Find where the given text appears and provide that cell's center as (X, Y) coordinate. 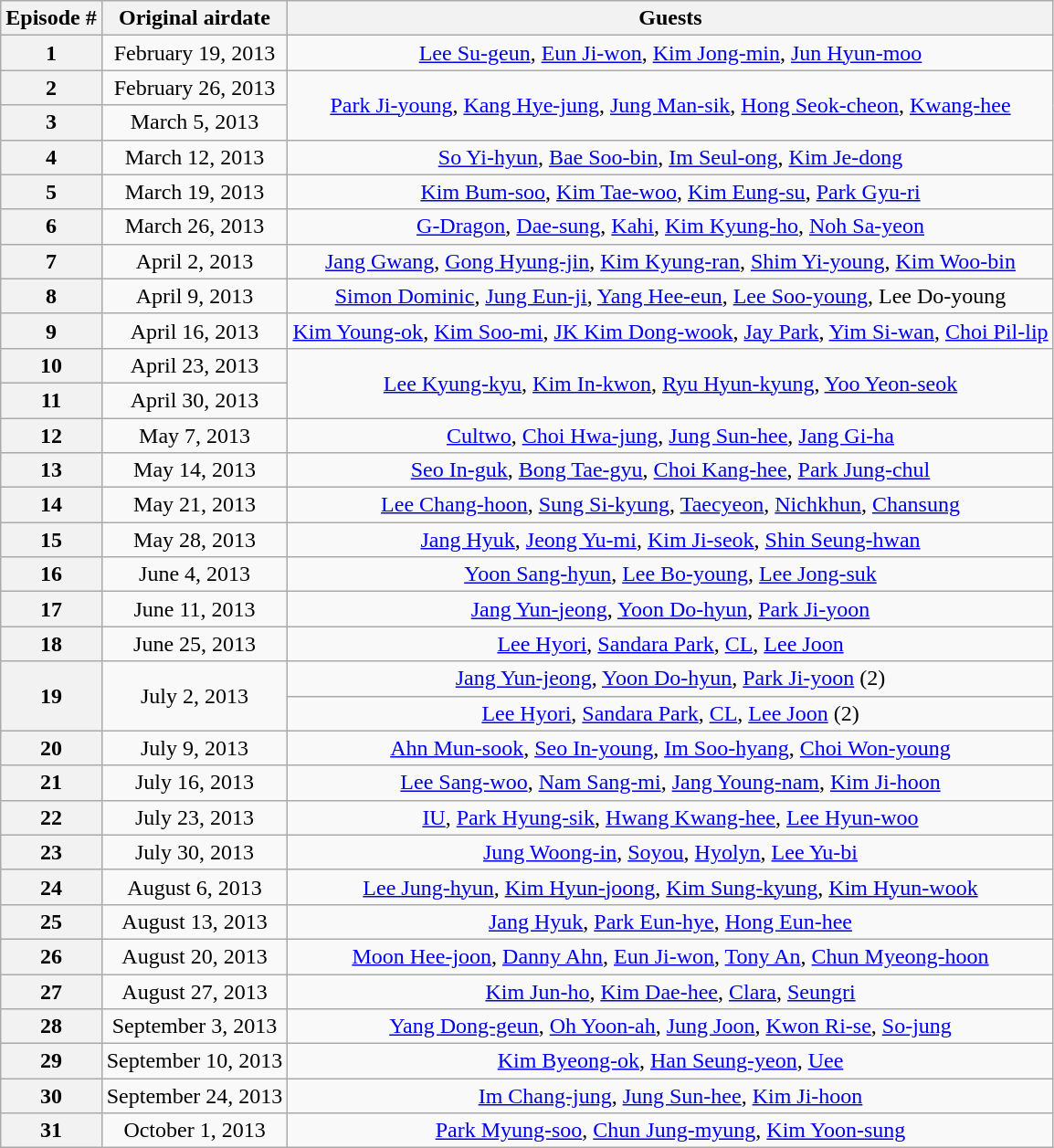
IU, Park Hyung-sik, Hwang Kwang-hee, Lee Hyun-woo (670, 817)
Lee Kyung-kyu, Kim In-kwon, Ryu Hyun-kyung, Yoo Yeon-seok (670, 383)
Lee Hyori, Sandara Park, CL, Lee Joon (670, 644)
August 6, 2013 (195, 887)
Lee Su-geun, Eun Ji-won, Kim Jong-min, Jun Hyun-moo (670, 53)
G-Dragon, Dae-sung, Kahi, Kim Kyung-ho, Noh Sa-yeon (670, 226)
Kim Bum-soo, Kim Tae-woo, Kim Eung-su, Park Gyu-ri (670, 192)
February 19, 2013 (195, 53)
Jang Gwang, Gong Hyung-jin, Kim Kyung-ran, Shim Yi-young, Kim Woo-bin (670, 261)
May 14, 2013 (195, 470)
Lee Chang-hoon, Sung Si-kyung, Taecyeon, Nichkhun, Chansung (670, 505)
Kim Jun-ho, Kim Dae-hee, Clara, Seungri (670, 991)
Seo In-guk, Bong Tae-gyu, Choi Kang-hee, Park Jung-chul (670, 470)
25 (51, 922)
July 9, 2013 (195, 748)
Yang Dong-geun, Oh Yoon-ah, Jung Joon, Kwon Ri-se, So-jung (670, 1027)
23 (51, 852)
August 13, 2013 (195, 922)
Jang Yun-jeong, Yoon Do-hyun, Park Ji-yoon (670, 609)
March 12, 2013 (195, 157)
March 19, 2013 (195, 192)
Lee Jung-hyun, Kim Hyun-joong, Kim Sung-kyung, Kim Hyun-wook (670, 887)
Cultwo, Choi Hwa-jung, Jung Sun-hee, Jang Gi-ha (670, 436)
March 5, 2013 (195, 122)
22 (51, 817)
June 11, 2013 (195, 609)
July 2, 2013 (195, 696)
Lee Hyori, Sandara Park, CL, Lee Joon (2) (670, 713)
3 (51, 122)
27 (51, 991)
1 (51, 53)
Im Chang-jung, Jung Sun-hee, Kim Ji-hoon (670, 1096)
April 16, 2013 (195, 331)
10 (51, 365)
2 (51, 88)
Jang Hyuk, Park Eun-hye, Hong Eun-hee (670, 922)
31 (51, 1131)
Jung Woong-in, Soyou, Hyolyn, Lee Yu-bi (670, 852)
18 (51, 644)
September 24, 2013 (195, 1096)
June 4, 2013 (195, 574)
6 (51, 226)
Guests (670, 18)
Episode # (51, 18)
So Yi-hyun, Bae Soo-bin, Im Seul-ong, Kim Je-dong (670, 157)
Ahn Mun-sook, Seo In-young, Im Soo-hyang, Choi Won-young (670, 748)
Moon Hee-joon, Danny Ahn, Eun Ji-won, Tony An, Chun Myeong-hoon (670, 956)
March 26, 2013 (195, 226)
April 9, 2013 (195, 296)
Original airdate (195, 18)
29 (51, 1061)
July 23, 2013 (195, 817)
October 1, 2013 (195, 1131)
7 (51, 261)
May 7, 2013 (195, 436)
Jang Yun-jeong, Yoon Do-hyun, Park Ji-yoon (2) (670, 679)
9 (51, 331)
August 27, 2013 (195, 991)
September 10, 2013 (195, 1061)
12 (51, 436)
21 (51, 783)
Kim Young-ok, Kim Soo-mi, JK Kim Dong-wook, Jay Park, Yim Si-wan, Choi Pil-lip (670, 331)
August 20, 2013 (195, 956)
24 (51, 887)
17 (51, 609)
Yoon Sang-hyun, Lee Bo-young, Lee Jong-suk (670, 574)
June 25, 2013 (195, 644)
July 16, 2013 (195, 783)
Kim Byeong-ok, Han Seung-yeon, Uee (670, 1061)
May 28, 2013 (195, 540)
Lee Sang-woo, Nam Sang-mi, Jang Young-nam, Kim Ji-hoon (670, 783)
April 23, 2013 (195, 365)
11 (51, 400)
Simon Dominic, Jung Eun-ji, Yang Hee-eun, Lee Soo-young, Lee Do-young (670, 296)
April 2, 2013 (195, 261)
July 30, 2013 (195, 852)
30 (51, 1096)
May 21, 2013 (195, 505)
13 (51, 470)
September 3, 2013 (195, 1027)
Park Ji-young, Kang Hye-jung, Jung Man-sik, Hong Seok-cheon, Kwang-hee (670, 105)
4 (51, 157)
8 (51, 296)
26 (51, 956)
20 (51, 748)
15 (51, 540)
Park Myung-soo, Chun Jung-myung, Kim Yoon-sung (670, 1131)
16 (51, 574)
28 (51, 1027)
Jang Hyuk, Jeong Yu-mi, Kim Ji-seok, Shin Seung-hwan (670, 540)
April 30, 2013 (195, 400)
19 (51, 696)
February 26, 2013 (195, 88)
5 (51, 192)
14 (51, 505)
